Identify which cell holds the provided text, then report its (x, y) central coordinate. 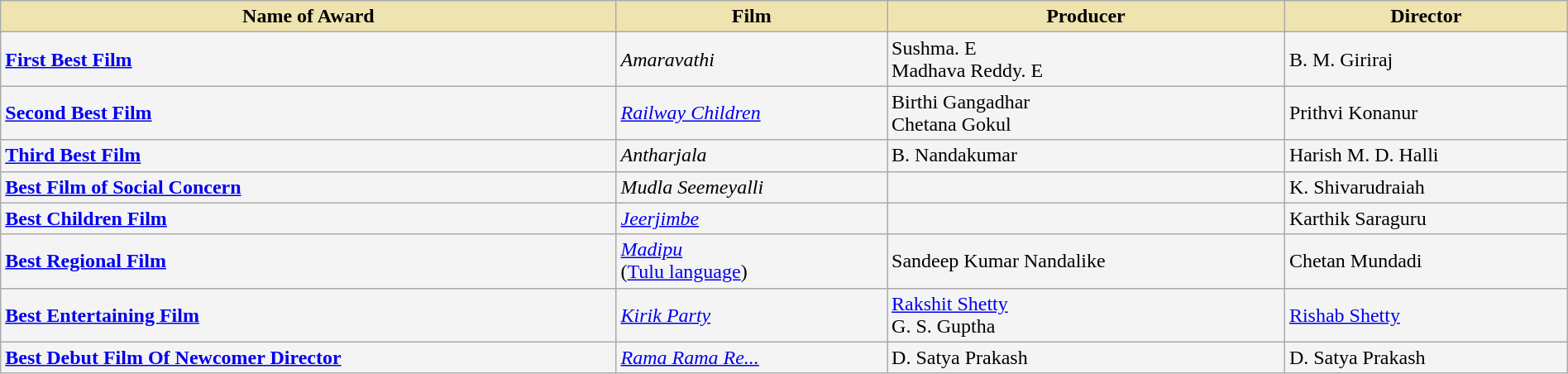
First Best Film (308, 60)
Antharjala (752, 156)
Second Best Film (308, 113)
Birthi Gangadhar Chetana Gokul (1087, 113)
Prithvi Konanur (1426, 113)
Name of Award (308, 17)
Mudla Seemeyalli (752, 187)
Producer (1087, 17)
Karthik Saraguru (1426, 218)
Amaravathi (752, 60)
Best Debut Film Of Newcomer Director (308, 357)
Jeerjimbe (752, 218)
Sandeep Kumar Nandalike (1087, 261)
Chetan Mundadi (1426, 261)
K. Shivarudraiah (1426, 187)
Rama Rama Re... (752, 357)
Best Regional Film (308, 261)
Harish M. D. Halli (1426, 156)
Film (752, 17)
B. M. Giriraj (1426, 60)
Rishab Shetty (1426, 314)
Madipu(Tulu language) (752, 261)
Director (1426, 17)
Sushma. E Madhava Reddy. E (1087, 60)
Best Film of Social Concern (308, 187)
Rakshit ShettyG. S. Guptha (1087, 314)
Railway Children (752, 113)
Third Best Film (308, 156)
Best Children Film (308, 218)
Kirik Party (752, 314)
Best Entertaining Film (308, 314)
B. Nandakumar (1087, 156)
